Determine the [x, y] coordinate at the center of the cell enclosing the given text.  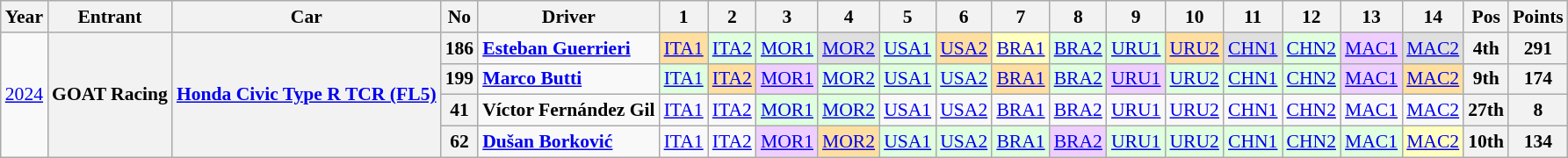
GOAT Racing [110, 95]
Honda Civic Type R TCR (FL5) [307, 95]
41 [460, 111]
4th [1486, 48]
No [460, 17]
2024 [25, 95]
9th [1486, 79]
11 [1253, 17]
7 [1021, 17]
134 [1538, 142]
Driver [568, 17]
2 [733, 17]
10 [1195, 17]
13 [1371, 17]
Car [307, 17]
12 [1312, 17]
62 [460, 142]
3 [787, 17]
Marco Butti [568, 79]
4 [849, 17]
291 [1538, 48]
Pos [1486, 17]
Entrant [110, 17]
199 [460, 79]
10th [1486, 142]
Points [1538, 17]
5 [907, 17]
9 [1137, 17]
1 [683, 17]
14 [1433, 17]
Víctor Fernández Gil [568, 111]
27th [1486, 111]
6 [964, 17]
Dušan Borković [568, 142]
186 [460, 48]
174 [1538, 79]
Year [25, 17]
Esteban Guerrieri [568, 48]
